Provide the (X, Y) coordinate of the cell's center where the given text is located.  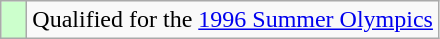
Qualified for the 1996 Summer Olympics (233, 20)
